Search for the cell housing the specified text and yield its (x, y) center coordinate. 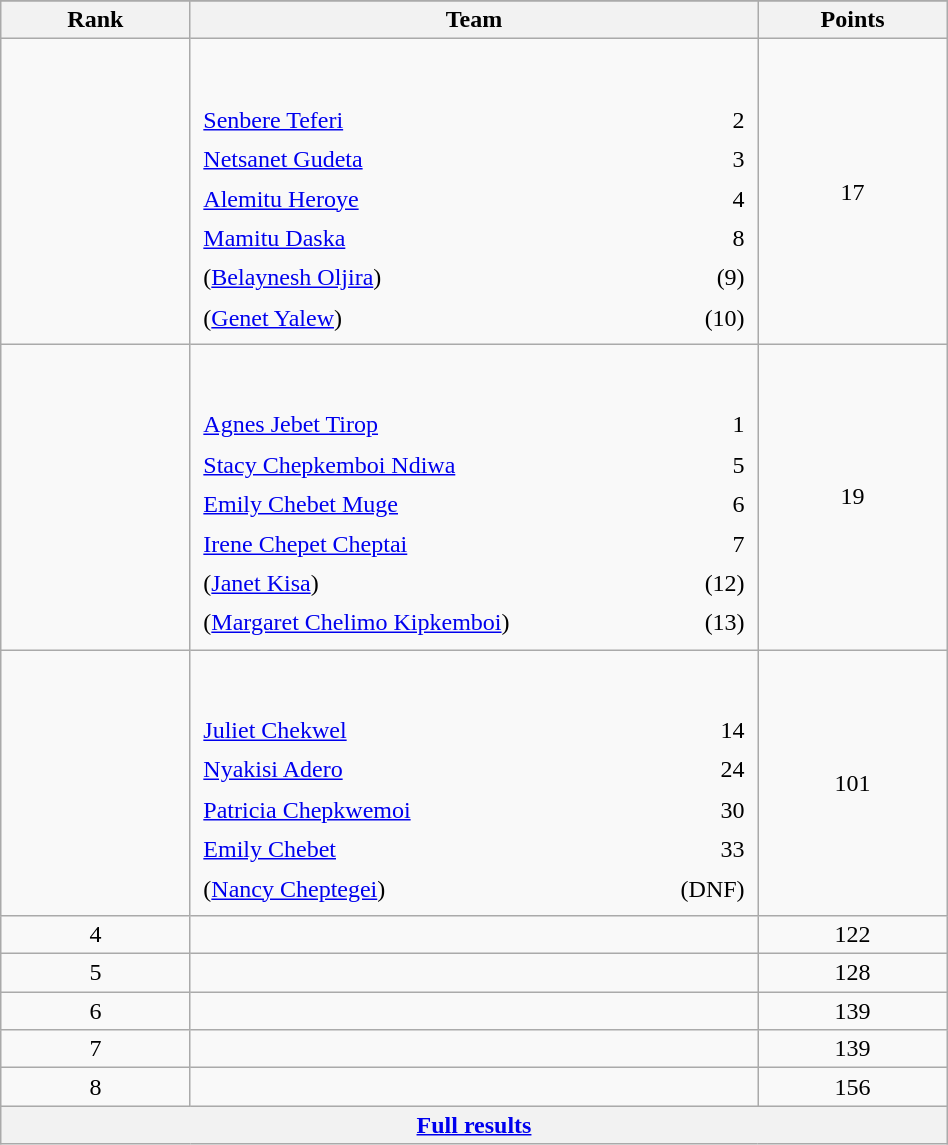
(Genet Yalew) (416, 318)
30 (680, 810)
Juliet Chekwel (404, 730)
Full results (474, 1125)
(Janet Kisa) (436, 584)
(Nancy Cheptegei) (404, 888)
Irene Chepet Cheptai (436, 544)
2 (692, 120)
Stacy Chepkemboi Ndiwa (436, 464)
24 (680, 770)
19 (852, 496)
17 (852, 192)
Senbere Teferi 2 Netsanet Gudeta 3 Alemitu Heroye 4 Mamitu Daska 8 (Belaynesh Oljira) (9) (Genet Yalew) (10) (474, 192)
(12) (712, 584)
Emily Chebet (404, 850)
Agnes Jebet Tirop 1 Stacy Chepkemboi Ndiwa 5 Emily Chebet Muge 6 Irene Chepet Cheptai 7 (Janet Kisa) (12) (Margaret Chelimo Kipkemboi) (13) (474, 496)
122 (852, 935)
Points (852, 20)
14 (680, 730)
Alemitu Heroye (416, 198)
Juliet Chekwel 14 Nyakisi Adero 24 Patricia Chepkwemoi 30 Emily Chebet 33 (Nancy Cheptegei) (DNF) (474, 783)
128 (852, 973)
(10) (692, 318)
(Margaret Chelimo Kipkemboi) (436, 624)
Netsanet Gudeta (416, 160)
Nyakisi Adero (404, 770)
Mamitu Daska (416, 238)
3 (692, 160)
156 (852, 1087)
33 (680, 850)
(9) (692, 278)
(13) (712, 624)
(Belaynesh Oljira) (416, 278)
Patricia Chepkwemoi (404, 810)
1 (712, 426)
(DNF) (680, 888)
Senbere Teferi (416, 120)
101 (852, 783)
Agnes Jebet Tirop (436, 426)
Emily Chebet Muge (436, 504)
Team (474, 20)
Rank (96, 20)
